Output the [x, y] coordinate of the center of the cell containing the given text.  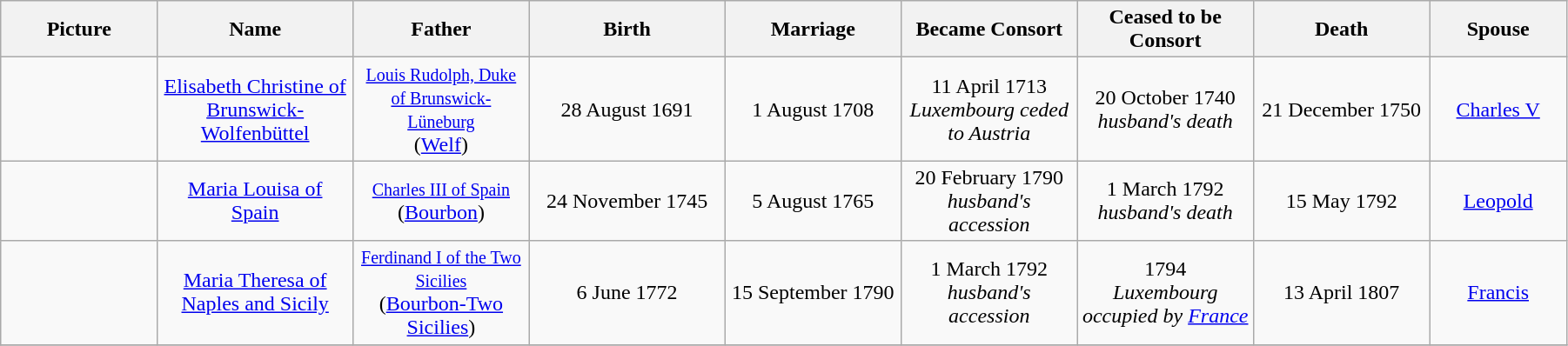
20 October 1740husband's death [1165, 110]
24 November 1745 [627, 201]
1 August 1708 [813, 110]
28 August 1691 [627, 110]
Louis Rudolph, Duke of Brunswick-Lüneburg(Welf) [441, 110]
Father [441, 30]
Maria Theresa of Naples and Sicily [256, 292]
Charles III of Spain(Bourbon) [441, 201]
6 June 1772 [627, 292]
Became Consort [989, 30]
Birth [627, 30]
21 December 1750 [1341, 110]
Death [1341, 30]
Name [256, 30]
1 March 1792husband's death [1165, 201]
15 May 1792 [1341, 201]
15 September 1790 [813, 292]
13 April 1807 [1341, 292]
Ceased to be Consort [1165, 30]
Picture [79, 30]
Leopold [1498, 201]
Charles V [1498, 110]
Marriage [813, 30]
Spouse [1498, 30]
20 February 1790husband's accession [989, 201]
1 March 1792husband's accession [989, 292]
Maria Louisa of Spain [256, 201]
1794Luxembourg occupied by France [1165, 292]
11 April 1713Luxembourg ceded to Austria [989, 110]
Ferdinand I of the Two Sicilies(Bourbon-Two Sicilies) [441, 292]
5 August 1765 [813, 201]
Elisabeth Christine of Brunswick-Wolfenbüttel [256, 110]
Francis [1498, 292]
